Return [X, Y] of the center of cell containing provided text 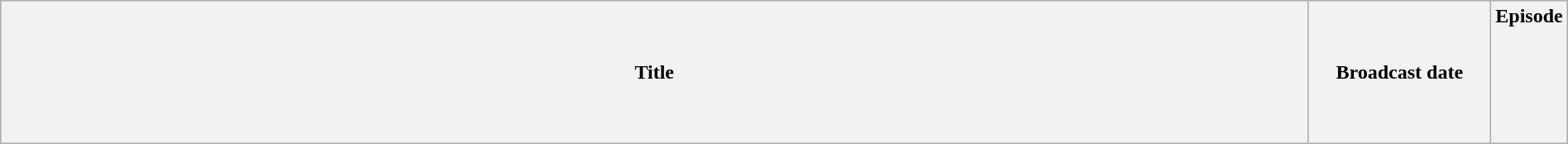
Title [655, 73]
Episode [1529, 73]
Broadcast date [1399, 73]
